Capture the cell that displays the provided text and extract its [X, Y] central coordinate. 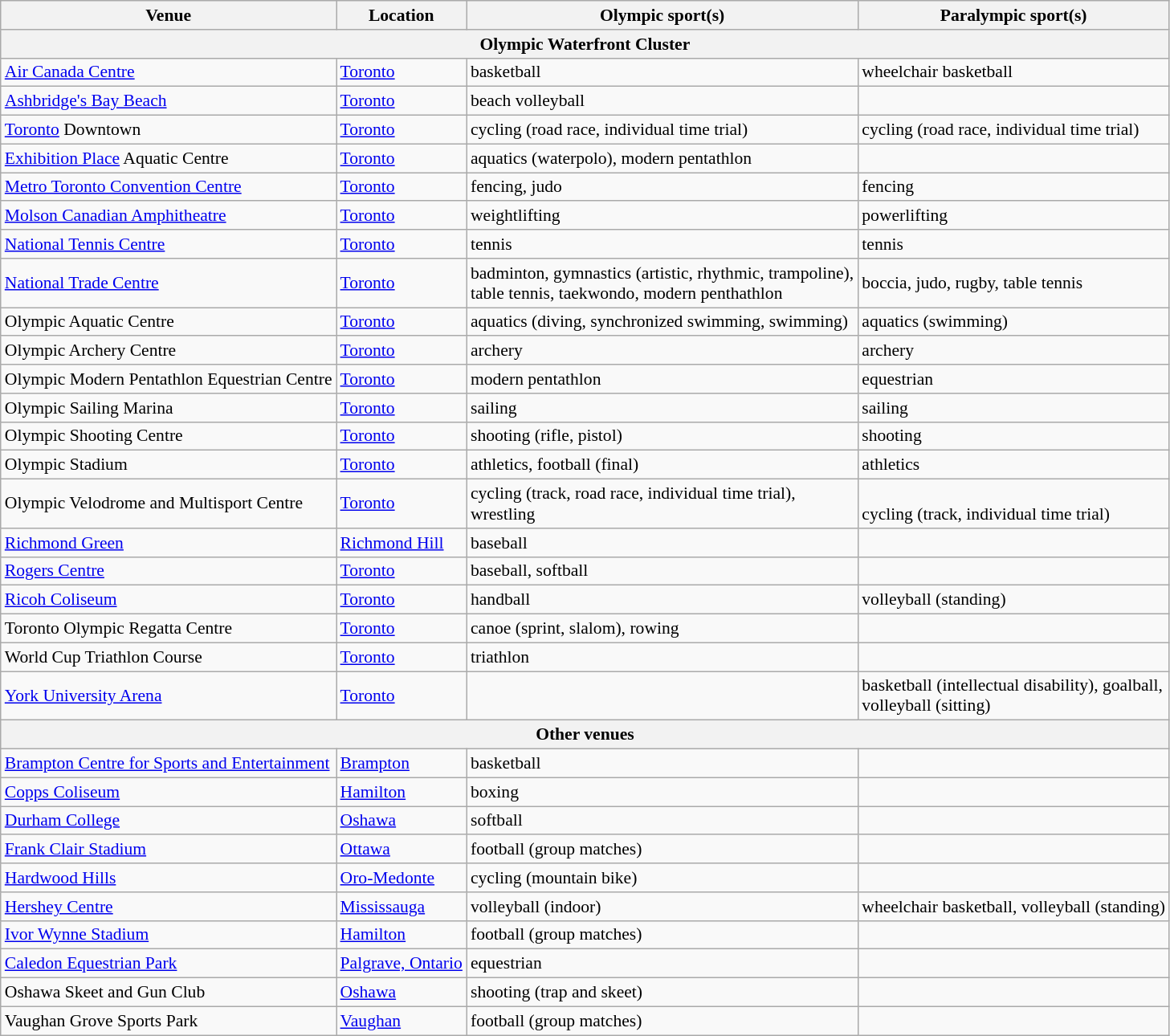
Exhibition Place Aquatic Centre [169, 158]
Richmond Hill [402, 543]
Frank Clair Stadium [169, 850]
basketball (intellectual disability), goalball, volleyball (sitting) [1013, 695]
Ashbridge's Bay Beach [169, 101]
Brampton Centre for Sports and Entertainment [169, 764]
Oro-Medonte [402, 878]
Mississauga [402, 907]
Rogers Centre [169, 571]
shooting (trap and skeet) [662, 993]
athletics [1013, 465]
Air Canada Centre [169, 72]
shooting [1013, 436]
modern pentathlon [662, 379]
boxing [662, 792]
Location [402, 15]
fencing [1013, 187]
Ricoh Coliseum [169, 600]
Oshawa Skeet and Gun Club [169, 993]
Paralympic sport(s) [1013, 15]
boccia, judo, rugby, table tennis [1013, 283]
Olympic Shooting Centre [169, 436]
cycling (mountain bike) [662, 878]
Molson Canadian Amphitheatre [169, 216]
Caledon Equestrian Park [169, 964]
powerlifting [1013, 216]
Copps Coliseum [169, 792]
badminton, gymnastics (artistic, rhythmic, trampoline), table tennis, taekwondo, modern penthathlon [662, 283]
Olympic sport(s) [662, 15]
baseball, softball [662, 571]
Toronto Downtown [169, 130]
shooting (rifle, pistol) [662, 436]
National Tennis Centre [169, 244]
Ottawa [402, 850]
Richmond Green [169, 543]
Olympic Velodrome and Multisport Centre [169, 504]
Metro Toronto Convention Centre [169, 187]
Vaughan [402, 1021]
Brampton [402, 764]
Olympic Stadium [169, 465]
aquatics (waterpolo), modern pentathlon [662, 158]
Olympic Sailing Marina [169, 408]
Ivor Wynne Stadium [169, 935]
wheelchair basketball [1013, 72]
volleyball (indoor) [662, 907]
aquatics (diving, synchronized swimming, swimming) [662, 322]
Olympic Aquatic Centre [169, 322]
aquatics (swimming) [1013, 322]
Olympic Modern Pentathlon Equestrian Centre [169, 379]
handball [662, 600]
volleyball (standing) [1013, 600]
canoe (sprint, slalom), rowing [662, 629]
Olympic Archery Centre [169, 351]
triathlon [662, 657]
wheelchair basketball, volleyball (standing) [1013, 907]
Venue [169, 15]
fencing, judo [662, 187]
weightlifting [662, 216]
Hardwood Hills [169, 878]
baseball [662, 543]
Vaughan Grove Sports Park [169, 1021]
Palgrave, Ontario [402, 964]
Durham College [169, 821]
Other venues [585, 735]
National Trade Centre [169, 283]
World Cup Triathlon Course [169, 657]
York University Arena [169, 695]
beach volleyball [662, 101]
Hershey Centre [169, 907]
Toronto Olympic Regatta Centre [169, 629]
softball [662, 821]
cycling (track, individual time trial) [1013, 504]
Olympic Waterfront Cluster [585, 44]
athletics, football (final) [662, 465]
cycling (track, road race, individual time trial),wrestling [662, 504]
